Output the [x, y] coordinate of the center of the cell containing the given text.  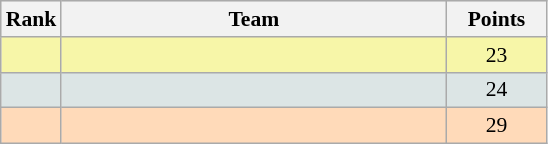
Rank [32, 19]
24 [496, 90]
29 [496, 126]
Team [254, 19]
23 [496, 55]
Points [496, 19]
